Search for the cell housing the specified text and yield its [X, Y] center coordinate. 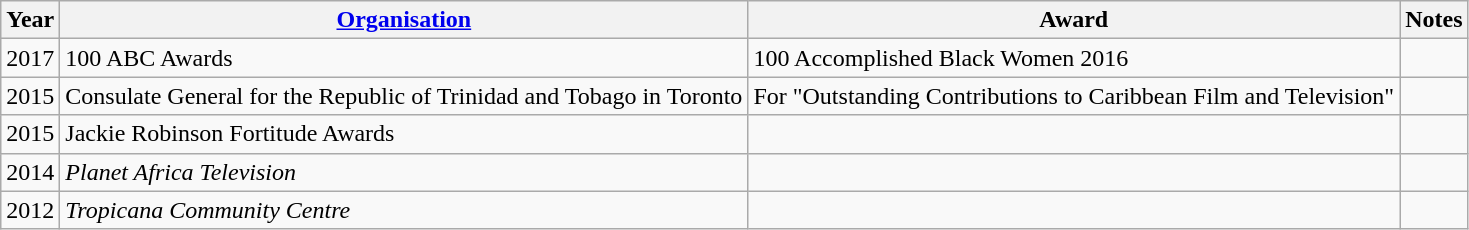
100 ABC Awards [404, 58]
100 Accomplished Black Women 2016 [1074, 58]
2017 [30, 58]
Year [30, 20]
Planet Africa Television [404, 172]
For "Outstanding Contributions to Caribbean Film and Television" [1074, 96]
Award [1074, 20]
Organisation [404, 20]
Notes [1434, 20]
Consulate General for the Republic of Trinidad and Tobago in Toronto [404, 96]
2014 [30, 172]
2012 [30, 210]
Jackie Robinson Fortitude Awards [404, 134]
Tropicana Community Centre [404, 210]
